Search for the cell housing the specified text and yield its [X, Y] center coordinate. 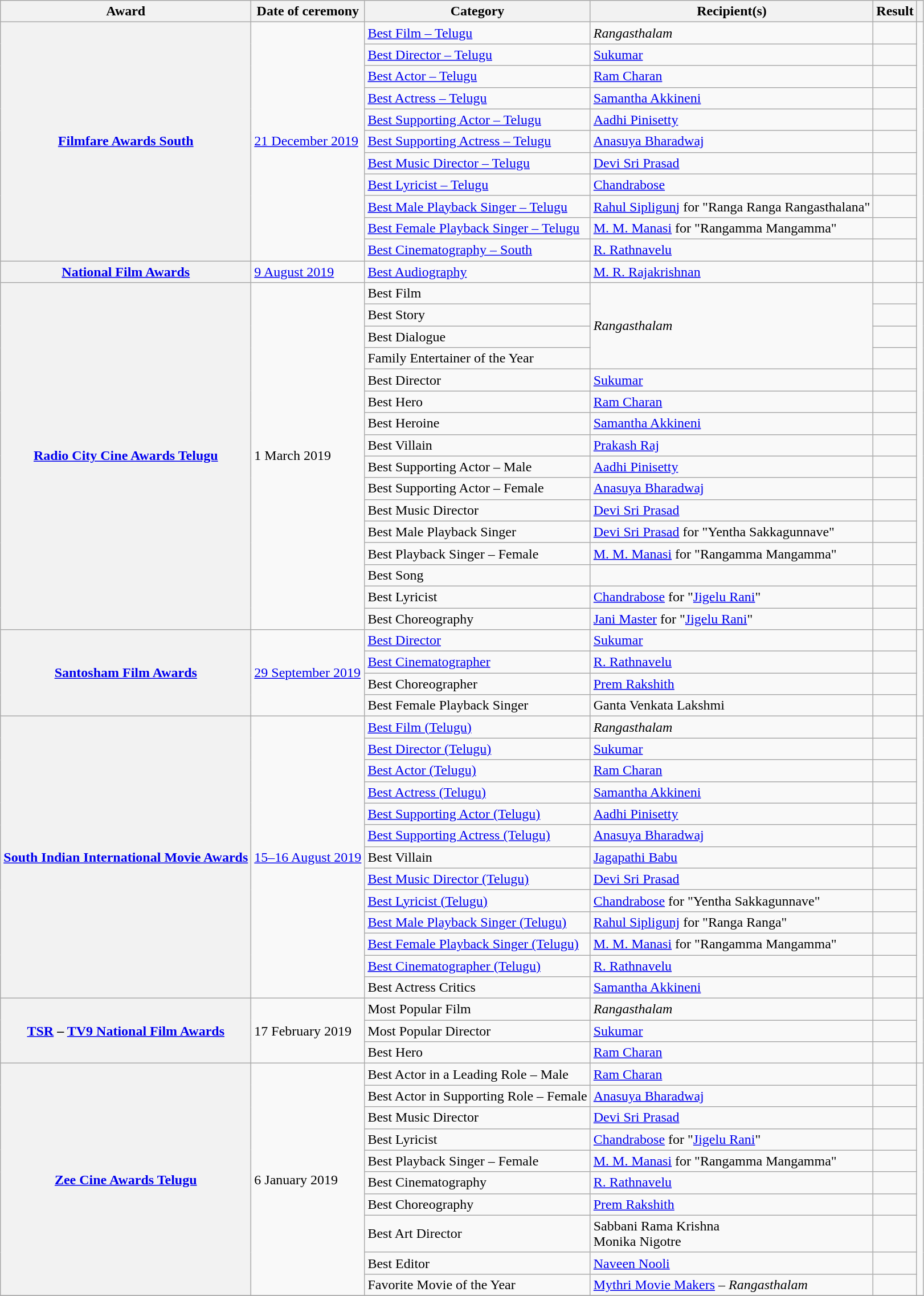
Best Supporting Actor – Female [477, 488]
Best Female Playback Singer [477, 706]
Best Song [477, 575]
Best Film [477, 294]
Best Actress (Telugu) [477, 792]
29 September 2019 [308, 673]
Best Male Playback Singer – Telugu [477, 206]
Radio City Cine Awards Telugu [126, 456]
Best Actress – Telugu [477, 98]
Best Dialogue [477, 337]
TSR – TV9 National Film Awards [126, 1031]
Award [126, 11]
Jagapathi Babu [731, 857]
6 January 2019 [308, 1180]
Devi Sri Prasad for "Yentha Sakkagunnave" [731, 532]
Best Supporting Actress – Telugu [477, 141]
Date of ceremony [308, 11]
Best Lyricist – Telugu [477, 185]
Best Supporting Actress (Telugu) [477, 836]
Best Female Playback Singer – Telugu [477, 228]
Best Actor in Supporting Role – Female [477, 1096]
Best Lyricist (Telugu) [477, 900]
Sabbani Rama KrishnaMonika Nigotre [731, 1233]
Best Actor – Telugu [477, 76]
Rahul Sipligunj for "Ranga Ranga Rangasthalana" [731, 206]
Best Cinematography – South [477, 250]
Best Art Director [477, 1233]
1 March 2019 [308, 456]
Best Cinematographer (Telugu) [477, 966]
Category [477, 11]
Santosham Film Awards [126, 673]
Best Director (Telugu) [477, 749]
Family Entertainer of the Year [477, 358]
Best Supporting Actor – Telugu [477, 120]
21 December 2019 [308, 141]
Best Director – Telugu [477, 55]
Best Music Director (Telugu) [477, 879]
South Indian International Movie Awards [126, 857]
Prakash Raj [731, 445]
Mythri Movie Makers – Rangasthalam [731, 1285]
Best Choreographer [477, 684]
Best Audiography [477, 272]
Favorite Movie of the Year [477, 1285]
9 August 2019 [308, 272]
Best Supporting Actor – Male [477, 467]
M. R. Rajakrishnan [731, 272]
Chandrabose [731, 185]
Jani Master for "Jigelu Rani" [731, 618]
National Film Awards [126, 272]
Result [895, 11]
Best Male Playback Singer [477, 532]
Best Cinematographer [477, 662]
Zee Cine Awards Telugu [126, 1180]
Best Film (Telugu) [477, 727]
Most Popular Film [477, 1009]
15–16 August 2019 [308, 857]
Most Popular Director [477, 1031]
Chandrabose for "Yentha Sakkagunnave" [731, 900]
Best Story [477, 315]
Best Music Director – Telugu [477, 163]
Best Editor [477, 1263]
Best Film – Telugu [477, 33]
Naveen Nooli [731, 1263]
Best Actor (Telugu) [477, 771]
Filmfare Awards South [126, 141]
Rahul Sipligunj for "Ranga Ranga" [731, 922]
17 February 2019 [308, 1031]
Best Actress Critics [477, 988]
Best Female Playback Singer (Telugu) [477, 944]
Best Cinematography [477, 1183]
Best Supporting Actor (Telugu) [477, 814]
Ganta Venkata Lakshmi [731, 706]
Best Male Playback Singer (Telugu) [477, 922]
Recipient(s) [731, 11]
Best Heroine [477, 423]
Best Actor in a Leading Role – Male [477, 1074]
